Find where the given text appears and provide that cell's center as [x, y] coordinate. 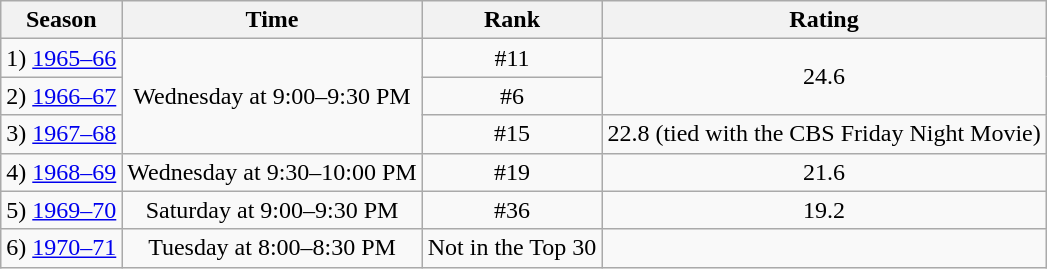
Not in the Top 30 [512, 248]
6) 1970–71 [62, 248]
19.2 [824, 210]
#15 [512, 134]
4) 1968–69 [62, 172]
Rank [512, 20]
1) 1965–66 [62, 58]
Season [62, 20]
Tuesday at 8:00–8:30 PM [272, 248]
#19 [512, 172]
#36 [512, 210]
Rating [824, 20]
#6 [512, 96]
5) 1969–70 [62, 210]
Wednesday at 9:30–10:00 PM [272, 172]
24.6 [824, 77]
Saturday at 9:00–9:30 PM [272, 210]
2) 1966–67 [62, 96]
#11 [512, 58]
3) 1967–68 [62, 134]
Time [272, 20]
22.8 (tied with the CBS Friday Night Movie) [824, 134]
21.6 [824, 172]
Wednesday at 9:00–9:30 PM [272, 96]
